Identify which cell holds the provided text, then report its [x, y] central coordinate. 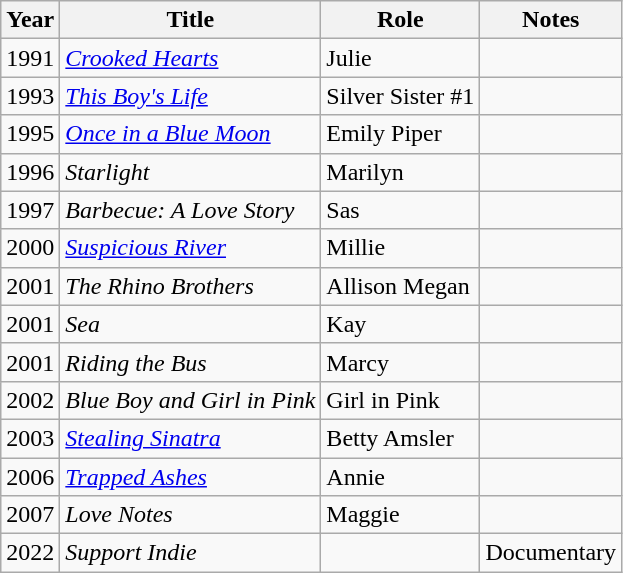
Suspicious River [190, 248]
1996 [30, 172]
1997 [30, 210]
2000 [30, 248]
Role [400, 20]
Marcy [400, 362]
Year [30, 20]
This Boy's Life [190, 96]
2003 [30, 438]
Sea [190, 324]
1991 [30, 58]
Once in a Blue Moon [190, 134]
2006 [30, 477]
1995 [30, 134]
Millie [400, 248]
2022 [30, 553]
Trapped Ashes [190, 477]
Maggie [400, 515]
Riding the Bus [190, 362]
Love Notes [190, 515]
Barbecue: A Love Story [190, 210]
Annie [400, 477]
Girl in Pink [400, 400]
Emily Piper [400, 134]
Crooked Hearts [190, 58]
Betty Amsler [400, 438]
Stealing Sinatra [190, 438]
2007 [30, 515]
Title [190, 20]
Marilyn [400, 172]
Julie [400, 58]
Sas [400, 210]
1993 [30, 96]
Allison Megan [400, 286]
Silver Sister #1 [400, 96]
Documentary [551, 553]
2002 [30, 400]
Support Indie [190, 553]
Kay [400, 324]
Blue Boy and Girl in Pink [190, 400]
Starlight [190, 172]
The Rhino Brothers [190, 286]
Notes [551, 20]
